Provide the [X, Y] coordinate of the cell's center where the given text is located.  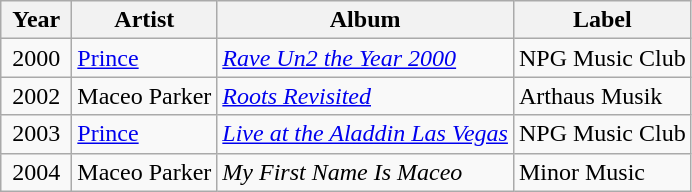
Rave Un2 the Year 2000 [366, 58]
Roots Revisited [366, 96]
2004 [36, 172]
Minor Music [602, 172]
2000 [36, 58]
Year [36, 20]
Label [602, 20]
Arthaus Musik [602, 96]
Live at the Aladdin Las Vegas [366, 134]
Artist [144, 20]
2003 [36, 134]
My First Name Is Maceo [366, 172]
Album [366, 20]
2002 [36, 96]
